Return the (X, Y) coordinate for the center point of the cell that contains the specified text.  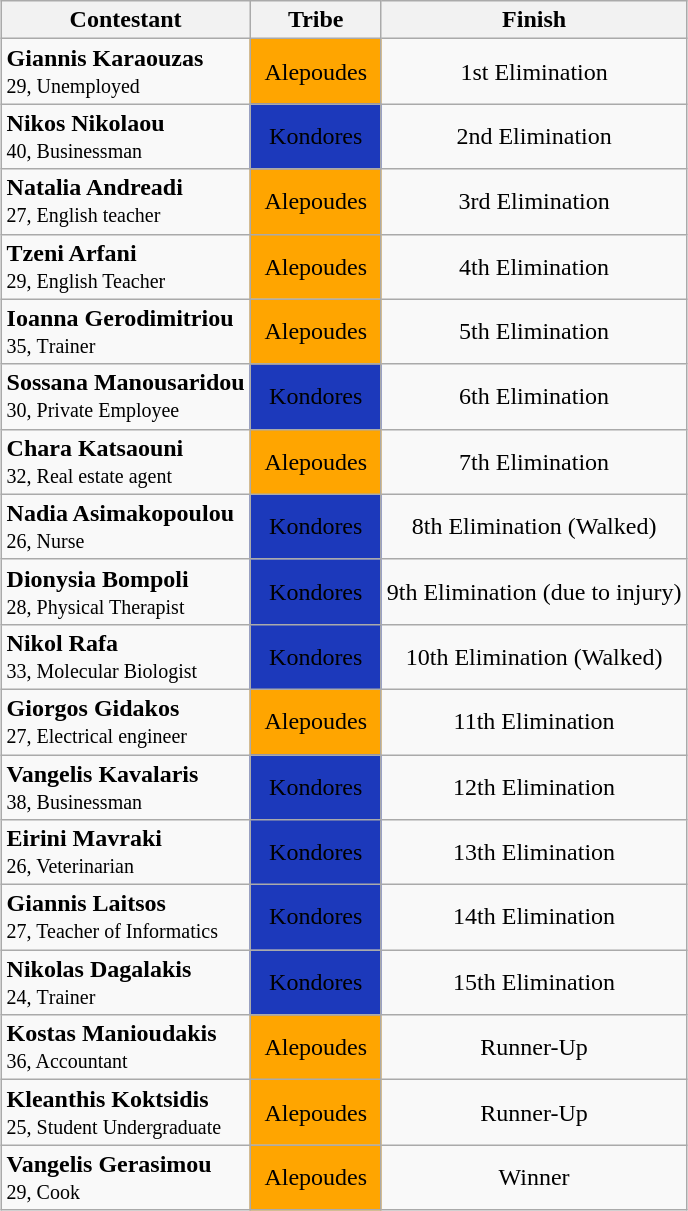
6th Elimination (534, 396)
Dionysia Bompoli28, Physical Therapist (126, 592)
14th Elimination (534, 918)
1st Elimination (534, 72)
Eirini Mavraki26, Veterinarian (126, 852)
Kostas Manioudakis36, Accountant (126, 1048)
3rd Elimination (534, 202)
7th Elimination (534, 462)
10th Elimination (Walked) (534, 656)
Sossana Manousaridou30, Private Employee (126, 396)
Vangelis Gerasimou29, Cook (126, 1178)
Ioanna Gerodimitriou 35, Τrainer (126, 332)
13th Elimination (534, 852)
5th Elimination (534, 332)
Tribe (316, 20)
Nikol Rafa33, Molecular Biologist (126, 656)
12th Elimination (534, 786)
Giannis Laitsos27, Teacher of Informatics (126, 918)
Winner (534, 1178)
9th Elimination (due to injury) (534, 592)
15th Elimination (534, 982)
Natalia Andreadi27, English teacher (126, 202)
Nadia Asimakopoulou26, Nurse (126, 526)
Kleanthis Koktsidis25, Student Undergraduate (126, 1112)
Nikos Nikolaou40, Businessman (126, 136)
Giannis Karaouzas29, Unemployed (126, 72)
Giorgos Gidakos27, Electrical engineer (126, 722)
2nd Elimination (534, 136)
4th Elimination (534, 266)
Vangelis Kavalaris38, Businessman (126, 786)
Finish (534, 20)
Nikolas Dagalakis24, Τrainer (126, 982)
Contestant (126, 20)
Chara Katsaouni32, Real estate agent (126, 462)
11th Elimination (534, 722)
Tzeni Arfani29, English Teacher (126, 266)
8th Elimination (Walked) (534, 526)
